Determine the (X, Y) coordinate at the center of the cell enclosing the given text.  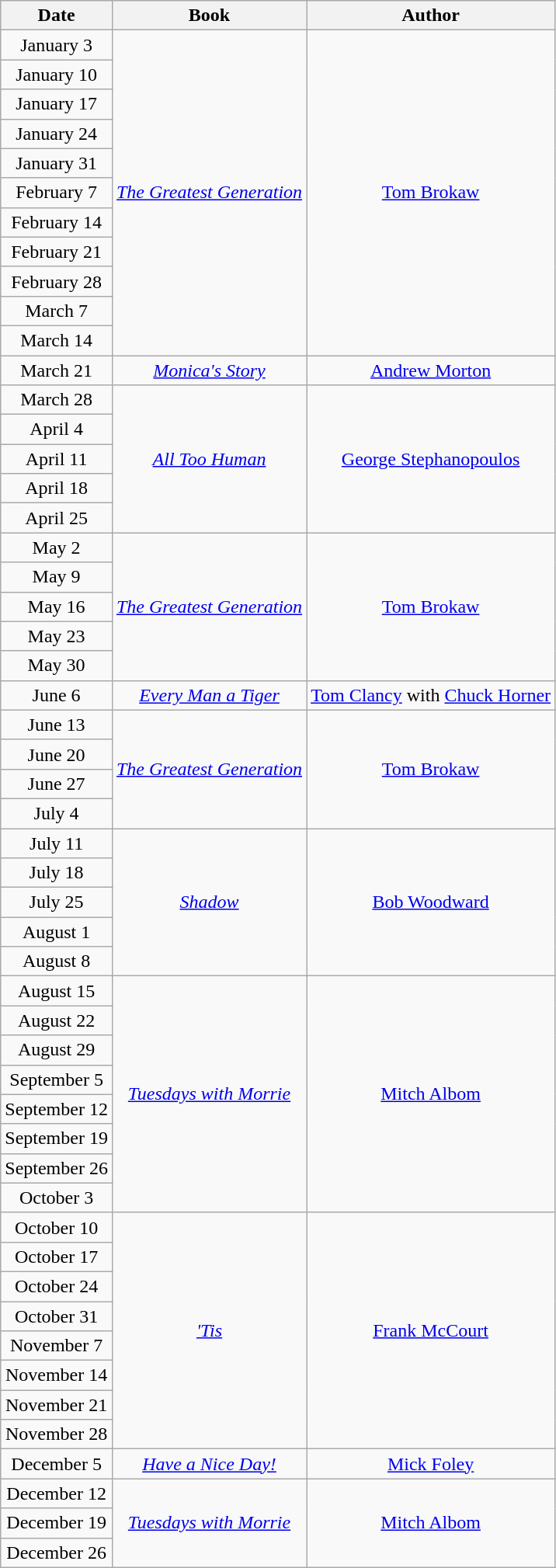
Author (431, 16)
Shadow (209, 902)
Book (209, 16)
November 7 (57, 1346)
June 6 (57, 695)
Bob Woodward (431, 902)
February 7 (57, 193)
August 15 (57, 991)
April 25 (57, 518)
December 5 (57, 1464)
November 14 (57, 1375)
Andrew Morton (431, 370)
September 5 (57, 1080)
October 3 (57, 1198)
Tom Clancy with Chuck Horner (431, 695)
May 9 (57, 577)
December 12 (57, 1493)
July 4 (57, 813)
Have a Nice Day! (209, 1464)
June 13 (57, 725)
August 1 (57, 932)
Mick Foley (431, 1464)
August 8 (57, 961)
October 17 (57, 1257)
'Tis (209, 1330)
September 19 (57, 1139)
November 28 (57, 1434)
January 31 (57, 163)
October 24 (57, 1286)
July 18 (57, 873)
April 11 (57, 459)
September 12 (57, 1109)
September 26 (57, 1168)
March 14 (57, 340)
Every Man a Tiger (209, 695)
Monica's Story (209, 370)
May 30 (57, 666)
June 27 (57, 784)
July 11 (57, 843)
November 21 (57, 1405)
March 7 (57, 311)
January 3 (57, 45)
April 4 (57, 429)
June 20 (57, 754)
March 28 (57, 400)
January 24 (57, 134)
February 14 (57, 222)
December 19 (57, 1523)
December 26 (57, 1552)
May 23 (57, 636)
August 22 (57, 1020)
April 18 (57, 488)
March 21 (57, 370)
All Too Human (209, 459)
October 10 (57, 1227)
February 21 (57, 252)
Date (57, 16)
January 17 (57, 104)
Frank McCourt (431, 1330)
July 25 (57, 902)
August 29 (57, 1050)
May 2 (57, 548)
February 28 (57, 281)
George Stephanopoulos (431, 459)
October 31 (57, 1316)
January 10 (57, 75)
May 16 (57, 607)
